Locate the cell with the specified text and output its (x, y) center coordinate. 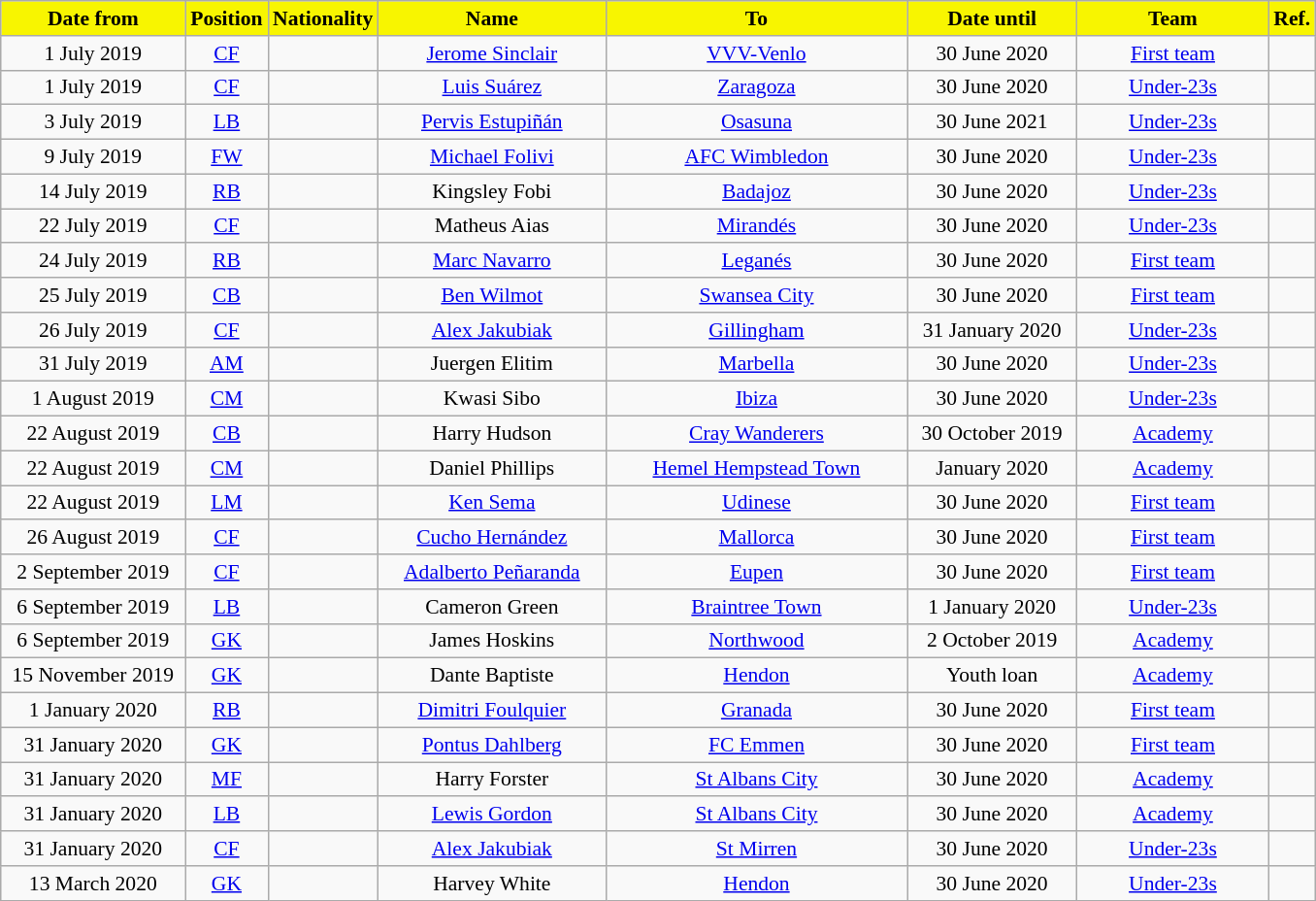
Harry Hudson (491, 434)
Leganés (756, 261)
Swansea City (756, 295)
AFC Wimbledon (756, 157)
24 July 2019 (93, 261)
Kwasi Sibo (491, 399)
MF (227, 780)
15 November 2019 (93, 676)
Northwood (756, 641)
22 July 2019 (93, 226)
Dante Baptiste (491, 676)
Youth loan (992, 676)
To (756, 18)
Mirandés (756, 226)
Cucho Hernández (491, 538)
Date from (93, 18)
1 August 2019 (93, 399)
Harvey White (491, 884)
Adalberto Peñaranda (491, 572)
Jerome Sinclair (491, 53)
3 July 2019 (93, 122)
Udinese (756, 503)
Marbella (756, 364)
January 2020 (992, 468)
Cameron Green (491, 607)
Position (227, 18)
Ref. (1292, 18)
Luis Suárez (491, 87)
Team (1173, 18)
AM (227, 364)
Michael Folivi (491, 157)
Nationality (322, 18)
Gillingham (756, 330)
Ben Wilmot (491, 295)
Juergen Elitim (491, 364)
Osasuna (756, 122)
FW (227, 157)
Badajoz (756, 191)
Mallorca (756, 538)
13 March 2020 (93, 884)
Cray Wanderers (756, 434)
Ken Sema (491, 503)
25 July 2019 (93, 295)
Name (491, 18)
Daniel Phillips (491, 468)
LM (227, 503)
St Mirren (756, 849)
30 June 2021 (992, 122)
Date until (992, 18)
14 July 2019 (93, 191)
Braintree Town (756, 607)
James Hoskins (491, 641)
Hemel Hempstead Town (756, 468)
Zaragoza (756, 87)
VVV-Venlo (756, 53)
FC Emmen (756, 745)
Kingsley Fobi (491, 191)
Dimitri Foulquier (491, 711)
Ibiza (756, 399)
9 July 2019 (93, 157)
Lewis Gordon (491, 815)
2 October 2019 (992, 641)
Eupen (756, 572)
Marc Navarro (491, 261)
2 September 2019 (93, 572)
30 October 2019 (992, 434)
Matheus Aias (491, 226)
31 July 2019 (93, 364)
Pervis Estupiñán (491, 122)
26 August 2019 (93, 538)
Granada (756, 711)
Harry Forster (491, 780)
Pontus Dahlberg (491, 745)
26 July 2019 (93, 330)
